Find where the given text appears and provide that cell's center as (x, y) coordinate. 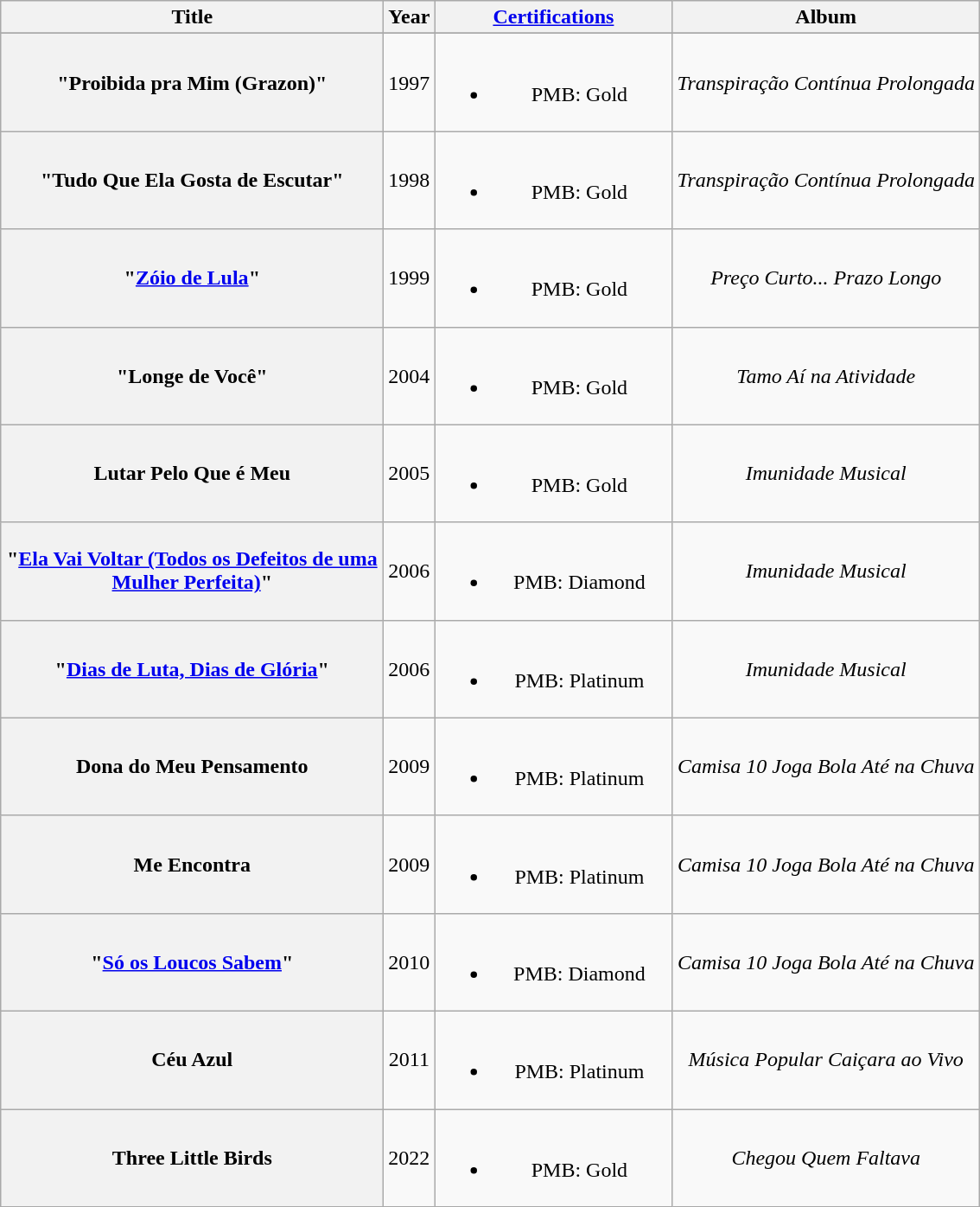
2011 (410, 1060)
"Longe de Você" (192, 375)
"Proibida pra Mim (Grazon)" (192, 83)
Album (826, 17)
Preço Curto... Prazo Longo (826, 278)
Chegou Quem Faltava (826, 1157)
2010 (410, 961)
1999 (410, 278)
Certifications (553, 17)
"Só os Loucos Sabem" (192, 961)
1998 (410, 180)
"Dias de Luta, Dias de Glória" (192, 669)
Me Encontra (192, 865)
Tamo Aí na Atividade (826, 375)
Música Popular Caiçara ao Vivo (826, 1060)
Three Little Birds (192, 1157)
Title (192, 17)
Lutar Pelo Que é Meu (192, 474)
1997 (410, 83)
Dona do Meu Pensamento (192, 766)
"Tudo Que Ela Gosta de Escutar" (192, 180)
Year (410, 17)
"Zóio de Lula" (192, 278)
"Ela Vai Voltar (Todos os Defeitos de uma Mulher Perfeita)" (192, 571)
2004 (410, 375)
Céu Azul (192, 1060)
2022 (410, 1157)
2005 (410, 474)
